Provide the [X, Y] coordinate of the cell's center where the given text is located.  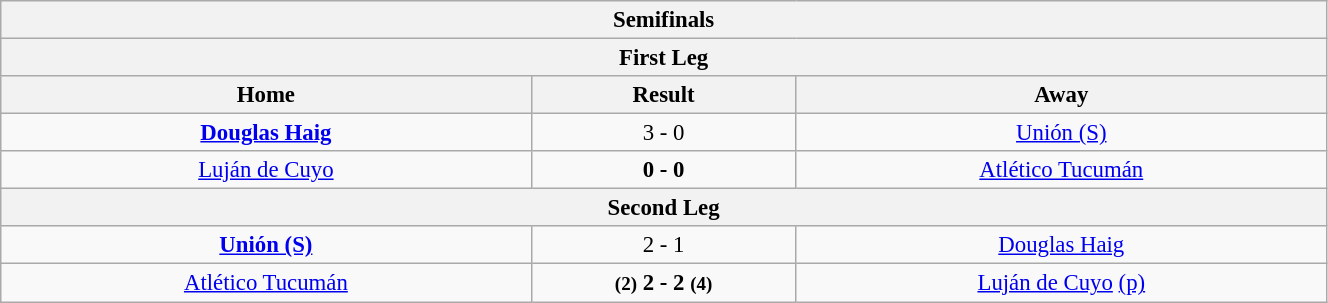
Luján de Cuyo [266, 170]
0 - 0 [664, 170]
Away [1061, 95]
(2) 2 - 2 (4) [664, 283]
3 - 0 [664, 133]
Second Leg [664, 208]
Result [664, 95]
Home [266, 95]
Luján de Cuyo (p) [1061, 283]
First Leg [664, 58]
2 - 1 [664, 245]
Semifinals [664, 20]
